Find where the given text appears and provide that cell's center as (x, y) coordinate. 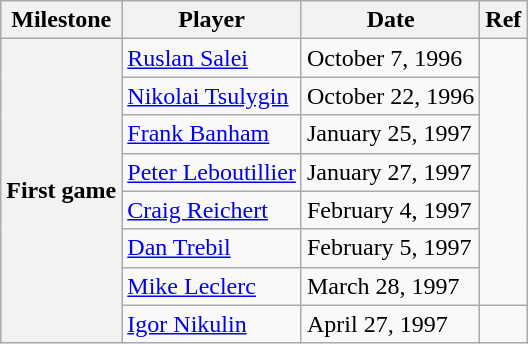
March 28, 1997 (390, 286)
Igor Nikulin (212, 324)
October 7, 1996 (390, 58)
January 25, 1997 (390, 134)
First game (62, 191)
Peter Leboutillier (212, 172)
Dan Trebil (212, 248)
Nikolai Tsulygin (212, 96)
Ref (504, 20)
Player (212, 20)
Mike Leclerc (212, 286)
February 5, 1997 (390, 248)
January 27, 1997 (390, 172)
Date (390, 20)
October 22, 1996 (390, 96)
Ruslan Salei (212, 58)
Milestone (62, 20)
April 27, 1997 (390, 324)
Frank Banham (212, 134)
Craig Reichert (212, 210)
February 4, 1997 (390, 210)
